Return the [X, Y] coordinate for the center point of the cell that contains the specified text.  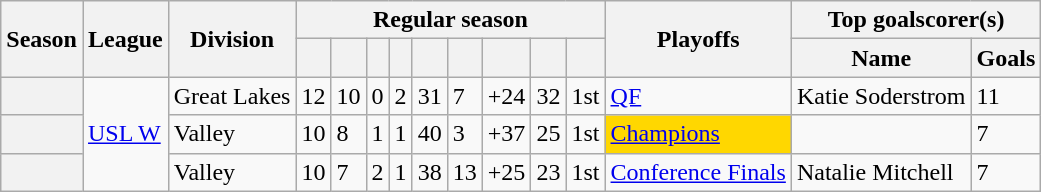
Goals [1006, 58]
3 [464, 134]
USL W [125, 134]
Top goalscorer(s) [916, 20]
Regular season [450, 20]
32 [548, 96]
Great Lakes [232, 96]
8 [348, 134]
QF [698, 96]
League [125, 39]
Natalie Mitchell [881, 172]
Name [881, 58]
Conference Finals [698, 172]
Playoffs [698, 39]
Katie Soderstrom [881, 96]
Division [232, 39]
12 [314, 96]
+25 [506, 172]
Season [42, 39]
38 [430, 172]
+37 [506, 134]
13 [464, 172]
11 [1006, 96]
+24 [506, 96]
40 [430, 134]
31 [430, 96]
25 [548, 134]
Champions [698, 134]
23 [548, 172]
0 [378, 96]
